Find where the given text appears and provide that cell's center as [X, Y] coordinate. 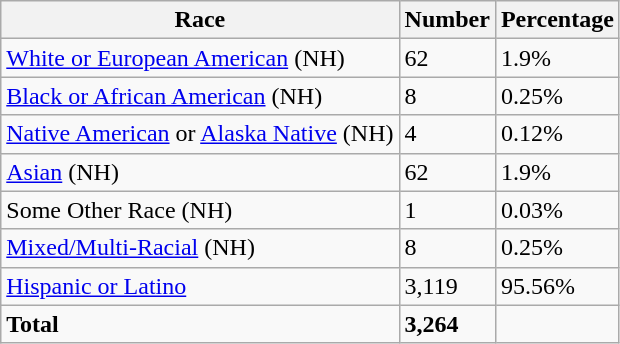
Native American or Alaska Native (NH) [200, 134]
3,119 [447, 286]
White or European American (NH) [200, 58]
Black or African American (NH) [200, 96]
Percentage [557, 20]
0.12% [557, 134]
3,264 [447, 324]
4 [447, 134]
95.56% [557, 286]
Some Other Race (NH) [200, 210]
Total [200, 324]
0.03% [557, 210]
1 [447, 210]
Hispanic or Latino [200, 286]
Race [200, 20]
Number [447, 20]
Mixed/Multi-Racial (NH) [200, 248]
Asian (NH) [200, 172]
